Determine the [X, Y] coordinate at the center of the cell enclosing the given text.  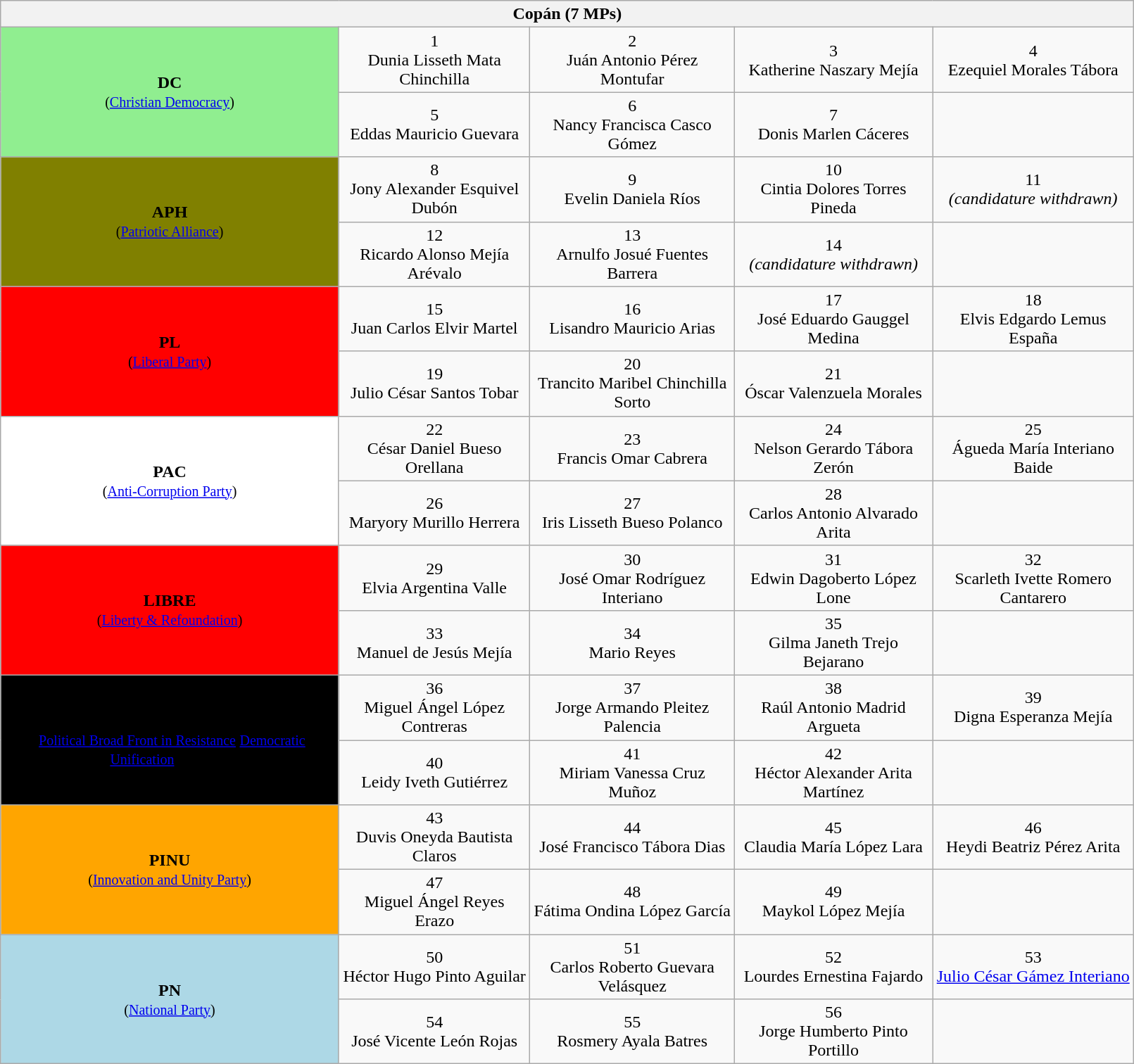
31Edwin Dagoberto López Lone [833, 578]
46Heydi Beatriz Pérez Arita [1033, 837]
PAC(Anti-Corruption Party) [170, 481]
13Arnulfo Josué Fuentes Barrera [632, 254]
22César Daniel Bueso Orellana [434, 448]
39Digna Esperanza Mejía [1033, 707]
44José Francisco Tábora Dias [632, 837]
Copán (7 MPs) [567, 14]
19Julio César Santos Tobar [434, 384]
18Elvis Edgardo Lemus España [1033, 319]
35Gilma Janeth Trejo Bejarano [833, 642]
21Óscar Valenzuela Morales [833, 384]
40Leidy Iveth Gutiérrez [434, 773]
38Raúl Antonio Madrid Argueta [833, 707]
23Francis Omar Cabrera [632, 448]
9Evelin Daniela Ríos [632, 189]
14(candidature withdrawn) [833, 254]
PINU(Innovation and Unity Party) [170, 870]
42Héctor Alexander Arita Martínez [833, 773]
37Jorge Armando Pleitez Palencia [632, 707]
50Héctor Hugo Pinto Aguilar [434, 967]
4Ezequiel Morales Tábora [1033, 60]
43Duvis Oneyda Bautista Claros [434, 837]
PN(National Party) [170, 999]
6Nancy Francisca Casco Gómez [632, 125]
10Cintia Dolores Torres Pineda [833, 189]
15Juan Carlos Elvir Martel [434, 319]
55Rosmery Ayala Batres [632, 1032]
LIBRE(Liberty & Refoundation) [170, 610]
29Elvia Argentina Valle [434, 578]
53Julio César Gámez Interiano [1033, 967]
27Iris Lisseth Bueso Polanco [632, 513]
PL(Liberal Party) [170, 351]
12Ricardo Alonso Mejía Arévalo [434, 254]
25Águeda María Interiano Baide [1033, 448]
11(candidature withdrawn) [1033, 189]
30José Omar Rodríguez Interiano [632, 578]
7Donis Marlen Cáceres [833, 125]
33Manuel de Jesús Mejía [434, 642]
28Carlos Antonio Alvarado Arita [833, 513]
5Eddas Mauricio Guevara [434, 125]
UD/FAPER(Political Broad Front in Resistance/Democratic Unification Alliance) [170, 740]
32Scarleth Ivette Romero Cantarero [1033, 578]
16Lisandro Mauricio Arias [632, 319]
47Miguel Ángel Reyes Erazo [434, 902]
2Juán Antonio Pérez Montufar [632, 60]
34Mario Reyes [632, 642]
DC(Christian Democracy) [170, 92]
51Carlos Roberto Guevara Velásquez [632, 967]
20Trancito Maribel Chinchilla Sorto [632, 384]
49Maykol López Mejía [833, 902]
41Miriam Vanessa Cruz Muñoz [632, 773]
3Katherine Naszary Mejía [833, 60]
52Lourdes Ernestina Fajardo [833, 967]
36Miguel Ángel López Contreras [434, 707]
1Dunia Lisseth Mata Chinchilla [434, 60]
48Fátima Ondina López García [632, 902]
17José Eduardo Gauggel Medina [833, 319]
26Maryory Murillo Herrera [434, 513]
APH(Patriotic Alliance) [170, 222]
8Jony Alexander Esquivel Dubón [434, 189]
54José Vicente León Rojas [434, 1032]
24Nelson Gerardo Tábora Zerón [833, 448]
45Claudia María López Lara [833, 837]
56Jorge Humberto Pinto Portillo [833, 1032]
